Search for the cell housing the specified text and yield its [X, Y] center coordinate. 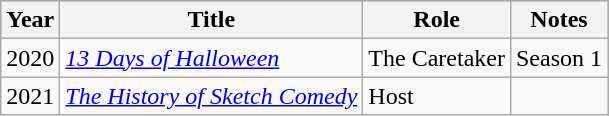
Notes [558, 20]
The Caretaker [437, 58]
The History of Sketch Comedy [212, 96]
2021 [30, 96]
Host [437, 96]
Title [212, 20]
Year [30, 20]
Role [437, 20]
13 Days of Halloween [212, 58]
Season 1 [558, 58]
2020 [30, 58]
